Search for the cell housing the specified text and yield its (X, Y) center coordinate. 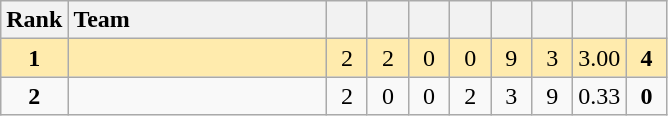
1 (34, 58)
3.00 (600, 58)
0.33 (600, 96)
4 (646, 58)
Team (198, 20)
Rank (34, 20)
